Capture the cell that displays the provided text and extract its (X, Y) central coordinate. 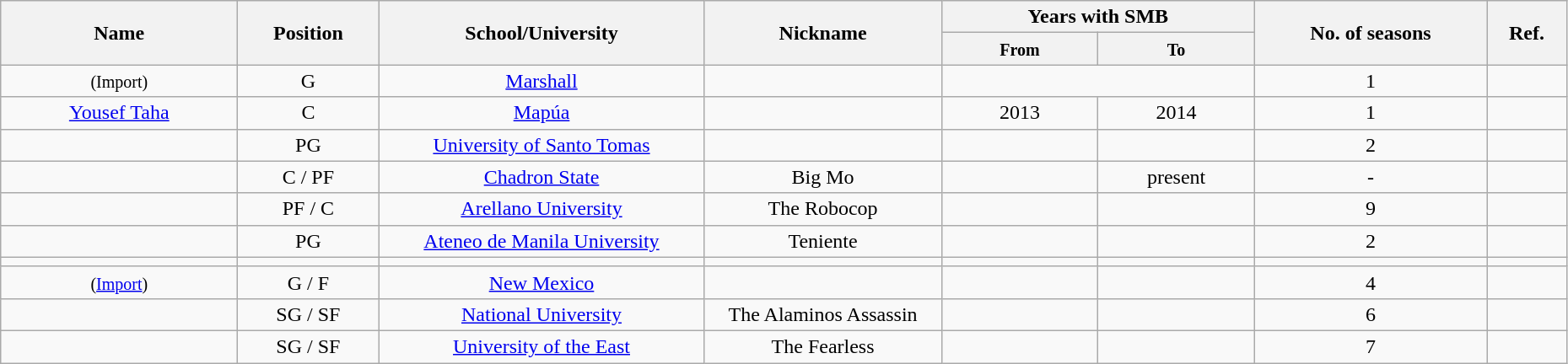
Marshall (542, 81)
Mapúa (542, 113)
Years with SMB (1098, 17)
Ateneo de Manila University (542, 241)
University of Santo Tomas (542, 145)
New Mexico (542, 282)
present (1177, 177)
Name (120, 33)
National University (542, 314)
Position (309, 33)
School/University (542, 33)
7 (1370, 346)
University of the East (542, 346)
2014 (1177, 113)
The Alaminos Assassin (823, 314)
Arellano University (542, 209)
- (1370, 177)
Teniente (823, 241)
PF / C (309, 209)
9 (1370, 209)
Big Mo (823, 177)
The Robocop (823, 209)
C (309, 113)
The Fearless (823, 346)
Ref. (1527, 33)
Nickname (823, 33)
From (1020, 49)
Yousef Taha (120, 113)
6 (1370, 314)
G (309, 81)
To (1177, 49)
G / F (309, 282)
2013 (1020, 113)
4 (1370, 282)
No. of seasons (1370, 33)
C / PF (309, 177)
Chadron State (542, 177)
